Capture the cell that displays the provided text and extract its (x, y) central coordinate. 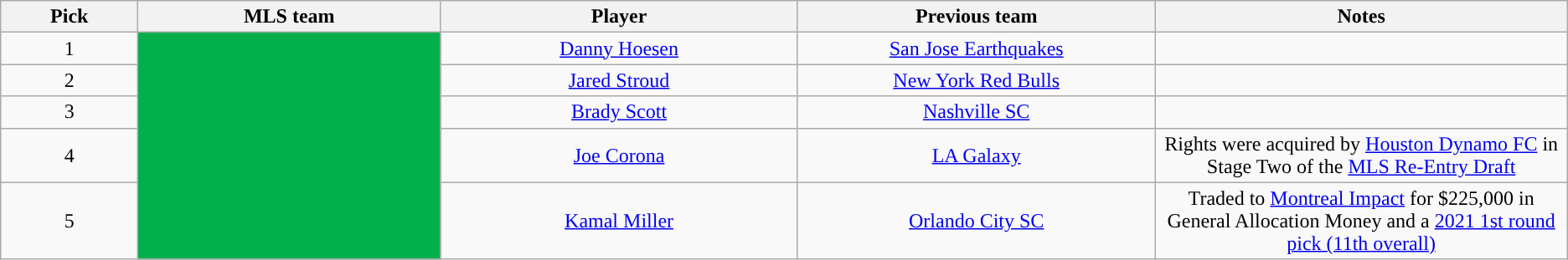
Brady Scott (620, 112)
Traded to Montreal Impact for $225,000 in General Allocation Money and a 2021 1st round pick (11th overall) (1361, 221)
San Jose Earthquakes (977, 48)
5 (70, 221)
New York Red Bulls (977, 80)
Kamal Miller (620, 221)
Player (620, 17)
4 (70, 155)
Danny Hoesen (620, 48)
2 (70, 80)
LA Galaxy (977, 155)
MLS team (290, 17)
Orlando City SC (977, 221)
3 (70, 112)
Notes (1361, 17)
Jared Stroud (620, 80)
Pick (70, 17)
Previous team (977, 17)
1 (70, 48)
Rights were acquired by Houston Dynamo FC in Stage Two of the MLS Re-Entry Draft (1361, 155)
Nashville SC (977, 112)
Joe Corona (620, 155)
